Return the [X, Y] coordinate for the center point of the cell that contains the specified text.  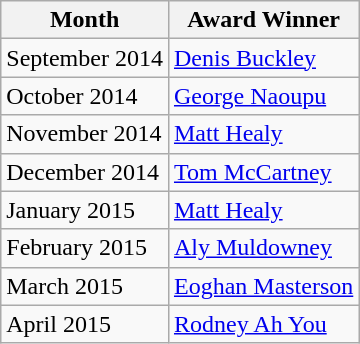
George Naoupu [263, 96]
November 2014 [85, 134]
Aly Muldowney [263, 248]
Rodney Ah You [263, 324]
Eoghan Masterson [263, 286]
February 2015 [85, 248]
April 2015 [85, 324]
March 2015 [85, 286]
October 2014 [85, 96]
Denis Buckley [263, 58]
September 2014 [85, 58]
December 2014 [85, 172]
January 2015 [85, 210]
Award Winner [263, 20]
Tom McCartney [263, 172]
Month [85, 20]
